Find where the given text appears and provide that cell's center as [X, Y] coordinate. 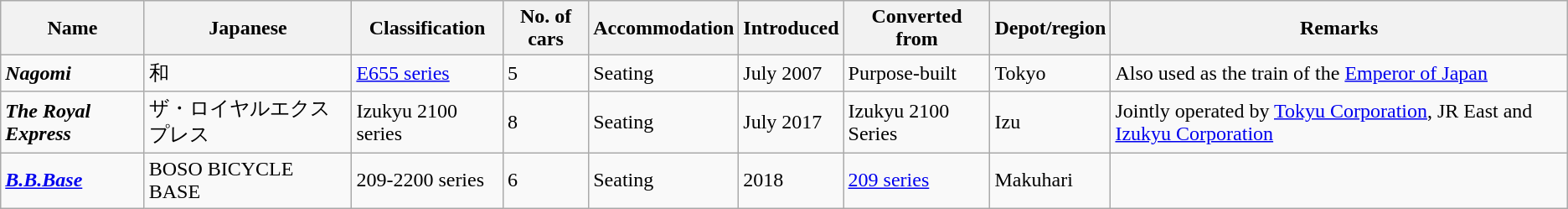
July 2007 [791, 74]
Converted from [916, 29]
The Royal Express [72, 122]
Nagomi [72, 74]
2018 [791, 180]
Tokyo [1050, 74]
Introduced [791, 29]
No. of cars [545, 29]
ザ・ロイヤルエクスプレス [248, 122]
209-2200 series [427, 180]
6 [545, 180]
Izukyu 2100 Series [916, 122]
和 [248, 74]
Accommodation [663, 29]
Izukyu 2100 series [427, 122]
Makuhari [1050, 180]
BOSO BICYCLE BASE [248, 180]
Jointly operated by Tokyu Corporation, JR East and Izukyu Corporation [1338, 122]
Izu [1050, 122]
E655 series [427, 74]
Remarks [1338, 29]
Depot/region [1050, 29]
Purpose-built [916, 74]
Also used as the train of the Emperor of Japan [1338, 74]
Japanese [248, 29]
B.B.Base [72, 180]
8 [545, 122]
Classification [427, 29]
Name [72, 29]
209 series [916, 180]
July 2017 [791, 122]
5 [545, 74]
